Determine the (x, y) coordinate at the center of the cell enclosing the given text.  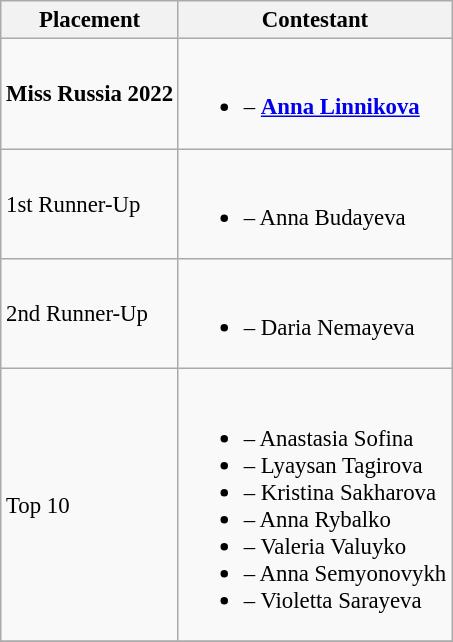
– Anna Linnikova (314, 94)
Miss Russia 2022 (90, 94)
Contestant (314, 20)
Placement (90, 20)
– Anna Budayeva (314, 204)
– Daria Nemayeva (314, 314)
Top 10 (90, 505)
1st Runner-Up (90, 204)
– Anastasia Sofina – Lyaysan Tagirova – Kristina Sakharova – Anna Rybalko – Valeria Valuyko – Anna Semyonovykh – Violetta Sarayeva (314, 505)
2nd Runner-Up (90, 314)
